For the text-containing cell, return its midpoint in [X, Y] coordinate format. 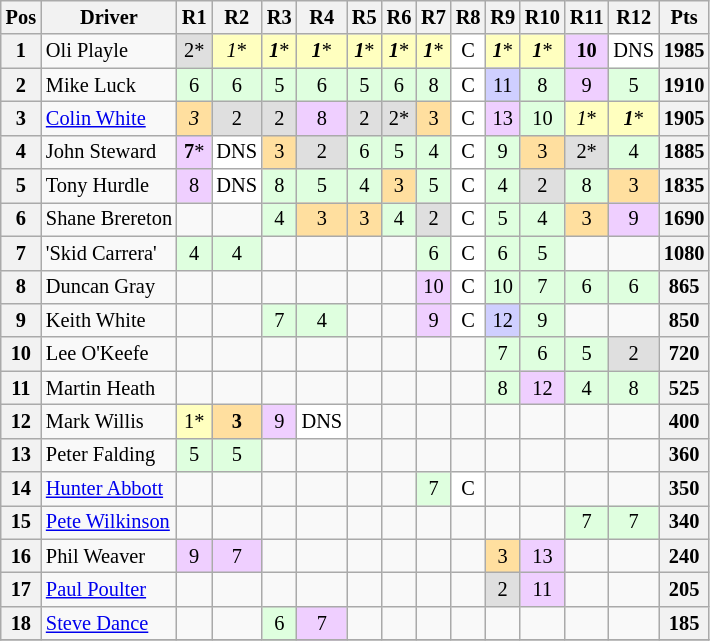
R1 [194, 17]
Duncan Gray [109, 287]
Pete Wilkinson [109, 522]
Hunter Abbott [109, 489]
14 [21, 489]
1905 [684, 118]
1690 [684, 219]
Steve Dance [109, 623]
Phil Weaver [109, 556]
Shane Brereton [109, 219]
16 [21, 556]
Oli Playle [109, 51]
1 [21, 51]
John Steward [109, 152]
850 [684, 320]
Mike Luck [109, 85]
Martin Heath [109, 388]
R9 [502, 17]
1910 [684, 85]
1885 [684, 152]
205 [684, 589]
R3 [280, 17]
R4 [322, 17]
865 [684, 287]
15 [21, 522]
R11 [587, 17]
525 [684, 388]
R8 [468, 17]
Driver [109, 17]
720 [684, 354]
R10 [542, 17]
R7 [434, 17]
R6 [400, 17]
R12 [633, 17]
1080 [684, 253]
Tony Hurdle [109, 186]
17 [21, 589]
1835 [684, 186]
185 [684, 623]
Peter Falding [109, 455]
Paul Poulter [109, 589]
R2 [237, 17]
Keith White [109, 320]
Lee O'Keefe [109, 354]
Pos [21, 17]
360 [684, 455]
350 [684, 489]
1985 [684, 51]
Pts [684, 17]
18 [21, 623]
Mark Willis [109, 421]
Colin White [109, 118]
R5 [364, 17]
'Skid Carrera' [109, 253]
240 [684, 556]
400 [684, 421]
340 [684, 522]
7* [194, 152]
